Detect which cell encompasses the target text, then output its (x, y) center coordinate. 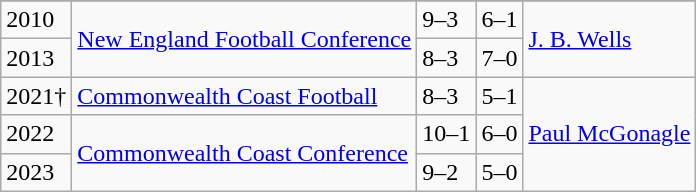
New England Football Conference (244, 39)
2022 (36, 134)
Commonwealth Coast Conference (244, 153)
Commonwealth Coast Football (244, 96)
2023 (36, 172)
5–0 (500, 172)
J. B. Wells (610, 39)
10–1 (446, 134)
2010 (36, 20)
2013 (36, 58)
5–1 (500, 96)
9–3 (446, 20)
6–1 (500, 20)
Paul McGonagle (610, 134)
7–0 (500, 58)
2021† (36, 96)
6–0 (500, 134)
9–2 (446, 172)
